Scan for the cell matching the given text and deliver its (x, y) coordinate at center. 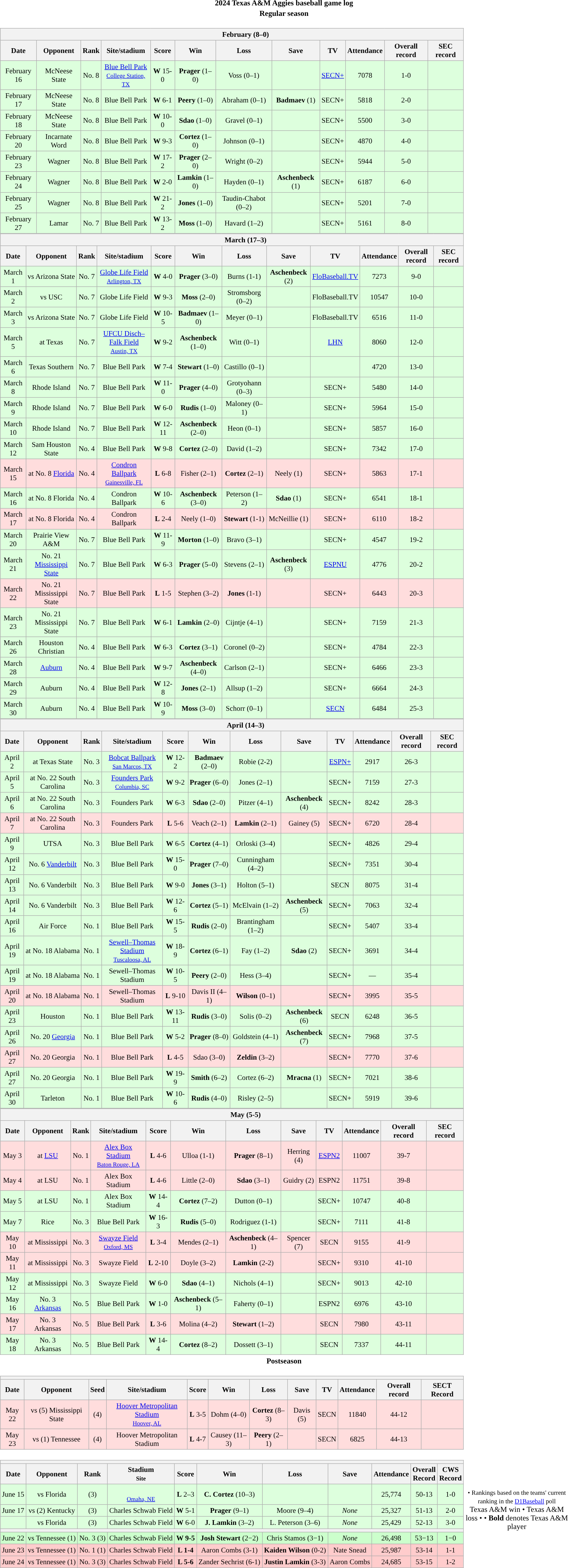
W 9-0 (175, 885)
5857 (379, 428)
March 20 (13, 539)
May 10 (13, 1242)
25,774 (391, 1494)
39-7 (403, 1156)
April 9 (12, 844)
6443 (379, 593)
March 12 (13, 449)
53-15 (424, 1562)
Founders ParkColumbia, SC (132, 782)
Swayze FieldOxford, MS (119, 1242)
W 10-0 (163, 121)
Aschenbeck (4–1) (253, 1242)
Solis (0–2) (255, 1016)
7980 (361, 1324)
W 13-2 (163, 223)
Cijntje (4–1) (244, 622)
UFCU Disch–Falk FieldAustin, TX (124, 342)
Sdao (4–1) (198, 1283)
W 4-0 (163, 277)
Gravel (0–1) (244, 121)
April 26 (12, 1036)
4870 (365, 141)
L 3-6 (158, 1324)
June 24 (13, 1562)
StadiumSite (141, 1474)
March 30 (13, 709)
6516 (379, 317)
Omaha, NE (141, 1494)
Cortez (5–1) (209, 905)
44-11 (403, 1345)
W 15-5 (175, 925)
Hoover Metropolitan StadiumHoover, AL (147, 1414)
Davis II (4–1) (209, 996)
Aschenbeck (5) (304, 905)
Seed (98, 1390)
5201 (365, 202)
32-4 (411, 905)
W 11-0 (163, 388)
Witt (0–1) (244, 342)
Sdao (1–0) (195, 121)
Aschenbeck (1) (296, 182)
21-3 (416, 622)
Stephen (3–2) (198, 593)
Fay (1–2) (255, 951)
May 11 (13, 1262)
Aschenbeck (7) (304, 1036)
35-4 (411, 975)
Cortez (2–0) (198, 449)
Incarnate Word (59, 141)
10747 (361, 1201)
Moss (3–0) (198, 709)
41-10 (403, 1262)
Jones (1-1) (244, 593)
Lamar (59, 223)
50-13 (424, 1494)
Jones (1–0) (195, 202)
5480 (379, 388)
1-1 (450, 1550)
L 9-10 (175, 996)
Badmaev (1) (296, 100)
Herring (4) (299, 1156)
26-3 (411, 762)
W 17-2 (163, 162)
W 10-9 (163, 709)
March 9 (13, 408)
April 13 (12, 885)
Rudis (5–0) (198, 1222)
Prager (8–0) (209, 1036)
Prager (4–0) (198, 388)
7078 (365, 75)
March 21 (13, 564)
Causey (11–3) (229, 1439)
W 12-8 (163, 688)
6976 (361, 1303)
9310 (361, 1262)
3691 (372, 951)
5818 (365, 100)
Abraham (0–1) (244, 100)
24,685 (391, 1562)
Peery (1–0) (195, 100)
17-1 (416, 474)
Stewart (1–2) (253, 1324)
7063 (372, 905)
February 17 (18, 100)
Aschenbeck (2–0) (198, 428)
5944 (365, 162)
5964 (379, 408)
Condron BallparkGainesville, FL (124, 474)
Aaron Combs (3-1) (229, 1550)
Rodriguez (1-1) (253, 1222)
LHN (335, 342)
vs (1) Tennessee (56, 1439)
Hess (3–4) (255, 975)
1−0 (450, 1538)
Lamkin (2-2) (253, 1262)
March 5 (13, 342)
Schorr (0–1) (244, 709)
vs (2) Kentucky (52, 1511)
5407 (372, 925)
25,429 (391, 1523)
David (1–2) (244, 449)
L 3-4 (158, 1242)
18-2 (416, 519)
Havard (1–2) (244, 223)
W 12-2 (175, 762)
6484 (379, 709)
24-3 (416, 688)
25,327 (391, 1511)
Morton (1–0) (198, 539)
W 18-9 (175, 951)
ESPN+ (340, 762)
UTSA (53, 844)
March 3 (13, 317)
May 12 (13, 1283)
7273 (379, 277)
Faherty (0–1) (253, 1303)
6110 (379, 519)
W 1-0 (158, 1303)
Moss (1–0) (195, 223)
28-4 (411, 823)
at Texas (51, 342)
May 4 (13, 1180)
37-5 (411, 1036)
Mendes (2–1) (198, 1242)
20-3 (416, 593)
Ulloa (1-1) (198, 1156)
6187 (365, 182)
W 7-4 (163, 367)
26,498 (391, 1538)
Robie (2-2) (255, 762)
vs (5) Mississippi State (56, 1414)
29-4 (411, 844)
27-3 (411, 782)
36-5 (411, 1016)
Prairie View A&M (51, 539)
Nichols (4–1) (253, 1283)
Stromsborg (0–2) (244, 297)
W 6-5 (175, 844)
11751 (361, 1180)
March 23 (13, 622)
11840 (357, 1414)
37-6 (411, 1057)
vs USC (51, 297)
Neely (1–0) (198, 519)
W 16-3 (158, 1222)
Houston Christian (51, 647)
6664 (379, 688)
51-13 (424, 1511)
C. Cortez (10–3) (229, 1494)
Heon (0–1) (244, 428)
Cortez (2–1) (244, 474)
W 12-11 (163, 428)
53-14 (424, 1550)
ESPNU (335, 564)
Rudis (3–0) (209, 1016)
W 5-2 (175, 1036)
10-0 (416, 297)
35-5 (411, 996)
May 17 (13, 1324)
Carlson (2–1) (244, 667)
28-3 (411, 803)
Prager (2–0) (195, 162)
8075 (372, 885)
Air Force (53, 925)
Moss (2–0) (198, 297)
Hoover Metropolitan Stadium (147, 1439)
43-10 (403, 1303)
6466 (379, 667)
L 3-5 (198, 1414)
April 23 (12, 1016)
February 20 (18, 141)
Allsup (1–2) (244, 688)
4547 (379, 539)
Peery (2–0) (209, 975)
44-12 (399, 1414)
Texas Southern (51, 367)
Pitzer (4–1) (255, 803)
Sdao (3–0) (209, 1057)
May (5-5) (232, 1115)
L 4-5 (175, 1057)
38-6 (411, 1078)
Dossett (3–1) (253, 1345)
Cortez (6–2) (255, 1078)
Dohm (4–0) (229, 1414)
L 4-7 (198, 1439)
L. Peterson (3–6) (295, 1523)
Justin Lamkin (3-3) (295, 1562)
Veach (2–1) (209, 823)
W 9-8 (163, 449)
March 2 (13, 297)
Peterson (1–2) (244, 499)
Tarleton (53, 1098)
19-2 (416, 539)
W 21-2 (163, 202)
Cortez (4–1) (209, 844)
Aschenbeck (4–0) (198, 667)
Lamkin (2–1) (255, 823)
February 24 (18, 182)
May 18 (13, 1345)
OverallRecord (424, 1474)
Aschenbeck (4) (304, 803)
March 16 (13, 499)
Risley (2–5) (255, 1098)
30-4 (411, 864)
Cortez (7–2) (198, 1201)
February 18 (18, 121)
March 1 (13, 277)
March 28 (13, 667)
25-3 (416, 709)
W 2-0 (163, 182)
Brantingham (1–2) (255, 925)
11-0 (416, 317)
No. 1 (1) (93, 1550)
Wright (0–2) (244, 162)
Castillo (0–1) (244, 367)
June 23 (13, 1550)
March 26 (13, 647)
April 14 (12, 905)
June 17 (13, 1511)
L 1-4 (186, 1550)
March 17 (13, 519)
May 22 (12, 1414)
June 15 (13, 1494)
Aschenbeck (5–1) (198, 1303)
7968 (372, 1036)
Globe Life FieldArlington, TX (124, 277)
J. Lamkin (3–2) (229, 1523)
7770 (372, 1057)
Sdao (2–0) (209, 803)
W 5-1 (186, 1511)
Mracna (1) (304, 1078)
12-0 (416, 342)
Aschenbeck (3–0) (198, 499)
7111 (361, 1222)
9013 (361, 1283)
5-0 (406, 162)
Burns (1-1) (244, 277)
May 7 (13, 1222)
Stewart (1-1) (244, 519)
April 6 (12, 803)
April 5 (12, 782)
W 9-5 (186, 1538)
Molina (4–2) (198, 1324)
8060 (379, 342)
25,987 (391, 1550)
Gainey (5) (304, 823)
2917 (372, 762)
7351 (372, 864)
L 6-8 (163, 474)
15-0 (416, 408)
April 20 (12, 996)
Wilson (0–1) (255, 996)
Fisher (2–1) (198, 474)
W 13-11 (175, 1016)
Cortez (3–1) (198, 647)
1-2 (450, 1562)
W 11-9 (163, 539)
4784 (379, 647)
52-13 (424, 1523)
31-4 (411, 885)
Rudis (4–0) (209, 1098)
6248 (372, 1016)
4-0 (406, 141)
39-8 (403, 1180)
Cortez (8–3) (269, 1414)
39-6 (411, 1098)
Prager (5–0) (198, 564)
7337 (361, 1345)
March 10 (13, 428)
April 2 (12, 762)
11007 (361, 1156)
Goldstein (4–1) (255, 1036)
Kaiden Wilson (0-2) (295, 1550)
20-2 (416, 564)
16-0 (416, 428)
June 22 (13, 1538)
— (372, 975)
Aschenbeck (2) (288, 277)
7021 (372, 1078)
Lamkin (1–0) (195, 182)
Nate Snead (350, 1550)
W 12-6 (175, 905)
April 7 (12, 823)
8-0 (406, 223)
6825 (357, 1439)
Prager (6–0) (209, 782)
Prager (1–0) (195, 75)
Houston (53, 1016)
April 30 (12, 1098)
W 19-9 (175, 1078)
8242 (372, 803)
9155 (361, 1242)
44-13 (399, 1439)
March 22 (13, 593)
Taudin-Chabot (0–2) (244, 202)
Maloney (0–1) (244, 408)
CWSRecord (450, 1474)
4720 (379, 367)
Cortez (8–2) (198, 1345)
Rice (48, 1222)
Little (2–0) (198, 1180)
McNeillie (1) (288, 519)
Orloski (3–4) (255, 844)
Hayden (0–1) (244, 182)
Bobcat BallparkSan Marcos, TX (132, 762)
41-9 (403, 1242)
May 23 (12, 1439)
Rudis (1–0) (198, 408)
Cunningham (4–2) (255, 864)
Prager (3–0) (198, 277)
L 2–3 (186, 1494)
Grotyohann (0–3) (244, 388)
February 23 (18, 162)
6720 (372, 823)
53−13 (424, 1538)
23-3 (416, 667)
40-8 (403, 1201)
at Texas State (53, 762)
March 8 (13, 388)
Voss (0–1) (244, 75)
Sewell–Thomas StadiumTuscaloosa, AL (132, 951)
L 2-10 (158, 1262)
W 9-7 (163, 667)
Stevens (2–1) (244, 564)
Prager (8–1) (253, 1156)
Chris Stamos (3−1) (295, 1538)
3995 (372, 996)
42-10 (403, 1283)
Cortez (1–0) (195, 141)
Smith (6–2) (209, 1078)
Sdao (1) (288, 499)
Prager (9–1) (229, 1511)
5500 (365, 121)
May 16 (13, 1303)
43-11 (403, 1324)
4826 (372, 844)
April 16 (12, 925)
33-4 (411, 925)
Guidry (2) (299, 1180)
18-1 (416, 499)
Alex Box StadiumBaton Rouge, LA (119, 1156)
Lamkin (2–0) (198, 622)
Johnson (0–1) (244, 141)
McElvain (1–2) (255, 905)
41-8 (403, 1222)
4776 (379, 564)
Dutton (0–1) (253, 1201)
March 29 (13, 688)
Sam Houston State (51, 449)
February (8–0) (232, 34)
L 1-5 (163, 593)
Blue Bell ParkCollege Station, TX (126, 75)
Bravo (3–1) (244, 539)
Meyer (0–1) (244, 317)
Sdao (3–1) (253, 1180)
Sdao (2) (304, 951)
L 2-4 (163, 519)
Coronel (0–2) (244, 647)
Badmaev (2–0) (209, 762)
Doyle (3–2) (198, 1262)
Moore (9–4) (295, 1511)
Stewart (1–0) (198, 367)
13-0 (416, 367)
Spencer (7) (299, 1242)
Badmaev (1–0) (198, 317)
9-0 (416, 277)
May 5 (13, 1201)
6541 (379, 499)
10547 (379, 297)
34-4 (411, 951)
5863 (379, 474)
Aaron Combs (350, 1562)
22-3 (416, 647)
Josh Stewart (2−2) (229, 1538)
Aschenbeck (1–0) (198, 342)
May 3 (13, 1156)
SECT Record (442, 1390)
March 15 (13, 474)
Cortez (6–1) (209, 951)
February 16 (18, 75)
Zeldin (3–2) (255, 1057)
Neely (1) (288, 474)
Prager (7–0) (209, 864)
March (17–3) (232, 240)
April 12 (12, 864)
February 25 (18, 202)
Aschenbeck (3) (288, 564)
5161 (365, 223)
Jones (3–1) (209, 885)
Zander Sechrist (6-1) (229, 1562)
March 6 (13, 367)
6-0 (406, 182)
5919 (372, 1098)
14-0 (416, 388)
Aschenbeck (6) (304, 1016)
Peery (2–1) (269, 1439)
7342 (379, 449)
Holton (5–1) (255, 885)
Davis (5) (302, 1414)
April (14–3) (232, 725)
7-0 (406, 202)
February 27 (18, 223)
17-0 (416, 449)
Rudis (2–0) (209, 925)
